Locate the cell with the specified text and output its (x, y) center coordinate. 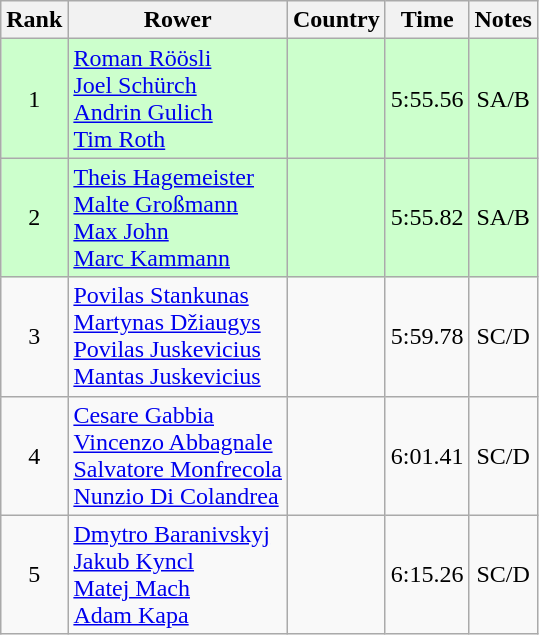
Povilas StankunasMartynas DžiaugysPovilas JuskeviciusMantas Juskevicius (178, 336)
Rank (34, 20)
5:55.56 (427, 98)
6:01.41 (427, 456)
5:55.82 (427, 218)
6:15.26 (427, 574)
Country (337, 20)
2 (34, 218)
Time (427, 20)
Roman RöösliJoel SchürchAndrin GulichTim Roth (178, 98)
3 (34, 336)
Notes (503, 20)
5 (34, 574)
Dmytro BaranivskyjJakub KynclMatej MachAdam Kapa (178, 574)
1 (34, 98)
Theis HagemeisterMalte GroßmannMax JohnMarc Kammann (178, 218)
5:59.78 (427, 336)
Cesare GabbiaVincenzo AbbagnaleSalvatore MonfrecolaNunzio Di Colandrea (178, 456)
Rower (178, 20)
4 (34, 456)
